Locate the cell with the specified text and output its [x, y] center coordinate. 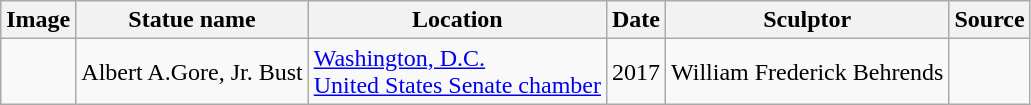
Location [457, 20]
Source [990, 20]
Image [38, 20]
Albert A.Gore, Jr. Bust [192, 72]
Date [636, 20]
William Frederick Behrends [808, 72]
Sculptor [808, 20]
Statue name [192, 20]
2017 [636, 72]
Washington, D.C.United States Senate chamber [457, 72]
